Pinpoint the cell where the given text exists, returning its (x, y) midpoint coordinate. 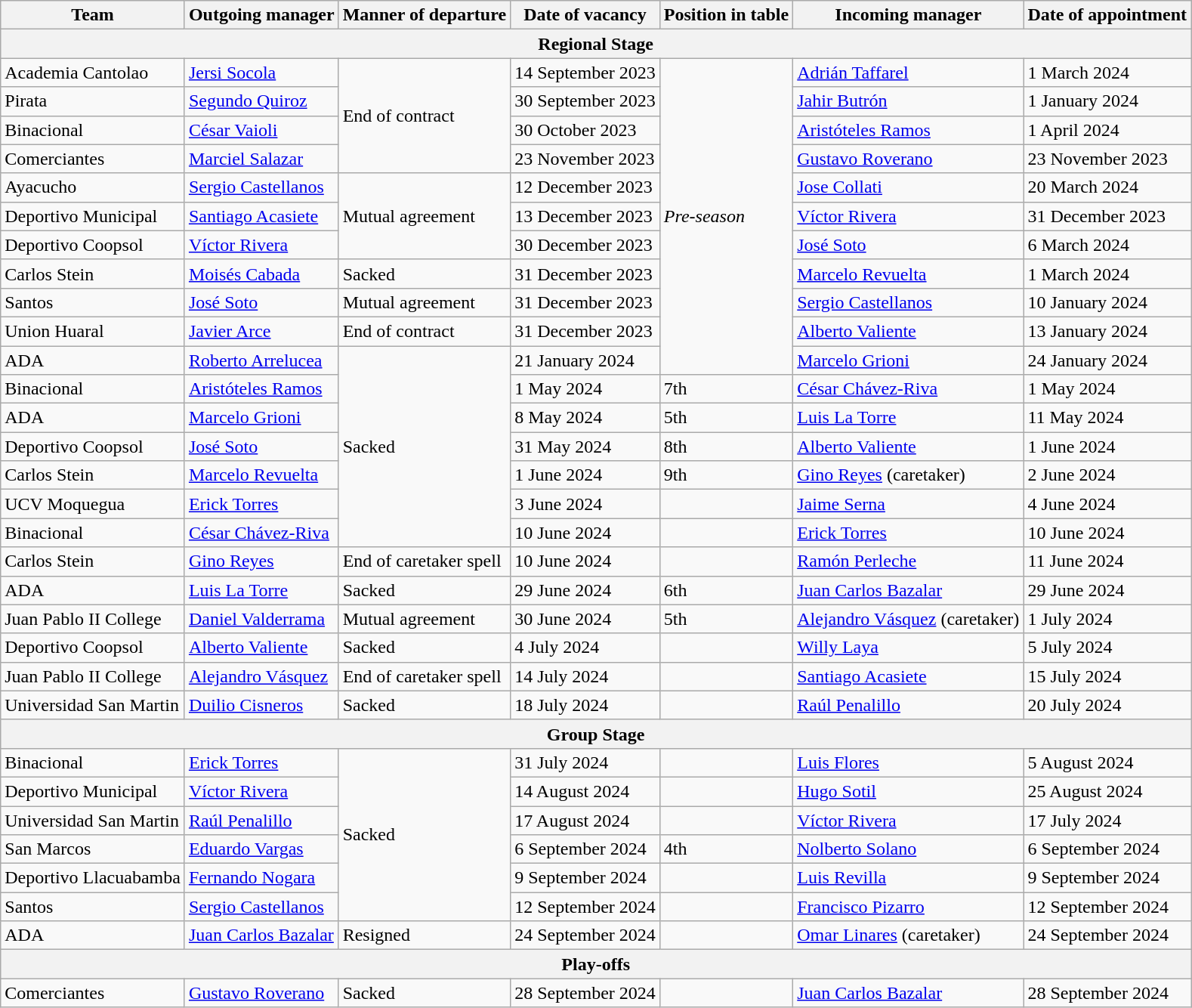
20 March 2024 (1107, 187)
Roberto Arrelucea (261, 360)
Duilio Cisneros (261, 705)
21 January 2024 (585, 360)
Regional Stage (596, 44)
6th (726, 590)
Gino Reyes (caretaker) (908, 475)
4 July 2024 (585, 648)
31 May 2024 (585, 447)
Segundo Quiroz (261, 101)
San Marcos (93, 849)
18 July 2024 (585, 705)
Adrián Taffarel (908, 73)
Luis Revilla (908, 878)
Date of vacancy (585, 15)
Jahir Butrón (908, 101)
Alejandro Vásquez (caretaker) (908, 619)
Javier Arce (261, 331)
14 September 2023 (585, 73)
Marciel Salazar (261, 159)
1 July 2024 (1107, 619)
12 December 2023 (585, 187)
Jose Collati (908, 187)
Pirata (93, 101)
5 July 2024 (1107, 648)
2 June 2024 (1107, 475)
Luis Flores (908, 762)
24 January 2024 (1107, 360)
Francisco Pizarro (908, 907)
30 June 2024 (585, 619)
31 July 2024 (585, 762)
4th (726, 849)
13 December 2023 (585, 216)
Ramón Perleche (908, 561)
1 January 2024 (1107, 101)
20 July 2024 (1107, 705)
14 July 2024 (585, 676)
7th (726, 389)
8th (726, 447)
Ayacucho (93, 187)
UCV Moquegua (93, 504)
11 June 2024 (1107, 561)
Gino Reyes (261, 561)
Play-offs (596, 964)
Position in table (726, 15)
14 August 2024 (585, 791)
30 October 2023 (585, 130)
13 January 2024 (1107, 331)
Eduardo Vargas (261, 849)
Manner of departure (425, 15)
Jaime Serna (908, 504)
Date of appointment (1107, 15)
10 January 2024 (1107, 302)
1 April 2024 (1107, 130)
Resigned (425, 935)
Deportivo Llacuabamba (93, 878)
Alejandro Vásquez (261, 676)
Jersi Socola (261, 73)
17 July 2024 (1107, 820)
4 June 2024 (1107, 504)
25 August 2024 (1107, 791)
Team (93, 15)
Nolberto Solano (908, 849)
Pre-season (726, 216)
3 June 2024 (585, 504)
15 July 2024 (1107, 676)
5 August 2024 (1107, 762)
César Vaioli (261, 130)
Omar Linares (caretaker) (908, 935)
Moisés Cabada (261, 274)
17 August 2024 (585, 820)
30 September 2023 (585, 101)
Academia Cantolao (93, 73)
30 December 2023 (585, 245)
6 March 2024 (1107, 245)
Daniel Valderrama (261, 619)
9th (726, 475)
Fernando Nogara (261, 878)
Incoming manager (908, 15)
Union Huaral (93, 331)
8 May 2024 (585, 418)
Outgoing manager (261, 15)
Willy Laya (908, 648)
Hugo Sotil (908, 791)
11 May 2024 (1107, 418)
Group Stage (596, 734)
